Provide the (x, y) coordinate of the cell's center where the given text is located.  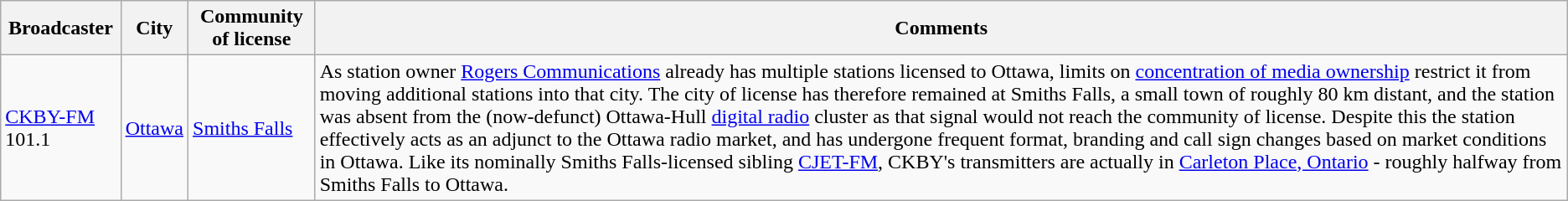
Broadcaster (60, 28)
Community of license (252, 28)
Ottawa (154, 127)
CKBY-FM 101.1 (60, 127)
City (154, 28)
Comments (941, 28)
Smiths Falls (252, 127)
